Extract the (x, y) coordinate from the center of the cell holding the provided text.  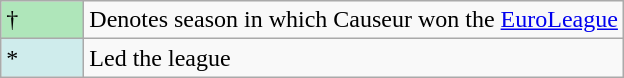
Denotes season in which Causeur won the EuroLeague (354, 20)
* (42, 58)
† (42, 20)
Led the league (354, 58)
